Identify which cell holds the provided text, then report its (X, Y) central coordinate. 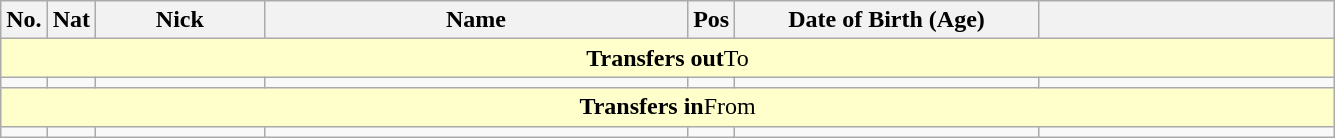
No. (24, 20)
Transfers outTo (668, 58)
Pos (712, 20)
Nick (180, 20)
Transfers inFrom (668, 107)
Name (476, 20)
Date of Birth (Age) (887, 20)
Nat (71, 20)
